Find where the given text appears and provide that cell's center as [x, y] coordinate. 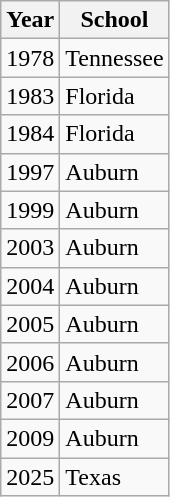
2006 [30, 362]
Year [30, 20]
2003 [30, 248]
Texas [114, 477]
School [114, 20]
1978 [30, 58]
1999 [30, 210]
2025 [30, 477]
2004 [30, 286]
1984 [30, 134]
1997 [30, 172]
2005 [30, 324]
2007 [30, 400]
1983 [30, 96]
2009 [30, 438]
Tennessee [114, 58]
